Search for the cell housing the specified text and yield its (x, y) center coordinate. 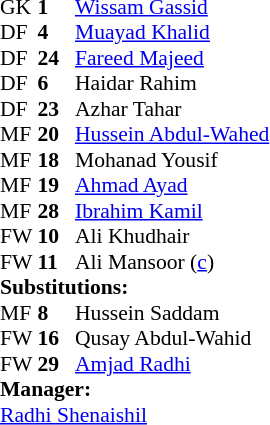
Amjad Radhi (172, 364)
11 (57, 262)
Substitutions: (134, 287)
Ibrahim Kamil (172, 211)
Manager: (134, 389)
Hussein Abdul-Wahed (172, 135)
Hussein Saddam (172, 313)
6 (57, 83)
28 (57, 211)
20 (57, 135)
Ali Khudhair (172, 237)
19 (57, 185)
18 (57, 160)
16 (57, 339)
10 (57, 237)
Ahmad Ayad (172, 185)
29 (57, 364)
Qusay Abdul-Wahid (172, 339)
8 (57, 313)
Haidar Rahim (172, 83)
Azhar Tahar (172, 109)
23 (57, 109)
Ali Mansoor (c) (172, 262)
Muayad Khalid (172, 33)
Mohanad Yousif (172, 160)
24 (57, 58)
4 (57, 33)
Fareed Majeed (172, 58)
